Return [X, Y] of the center of cell containing provided text 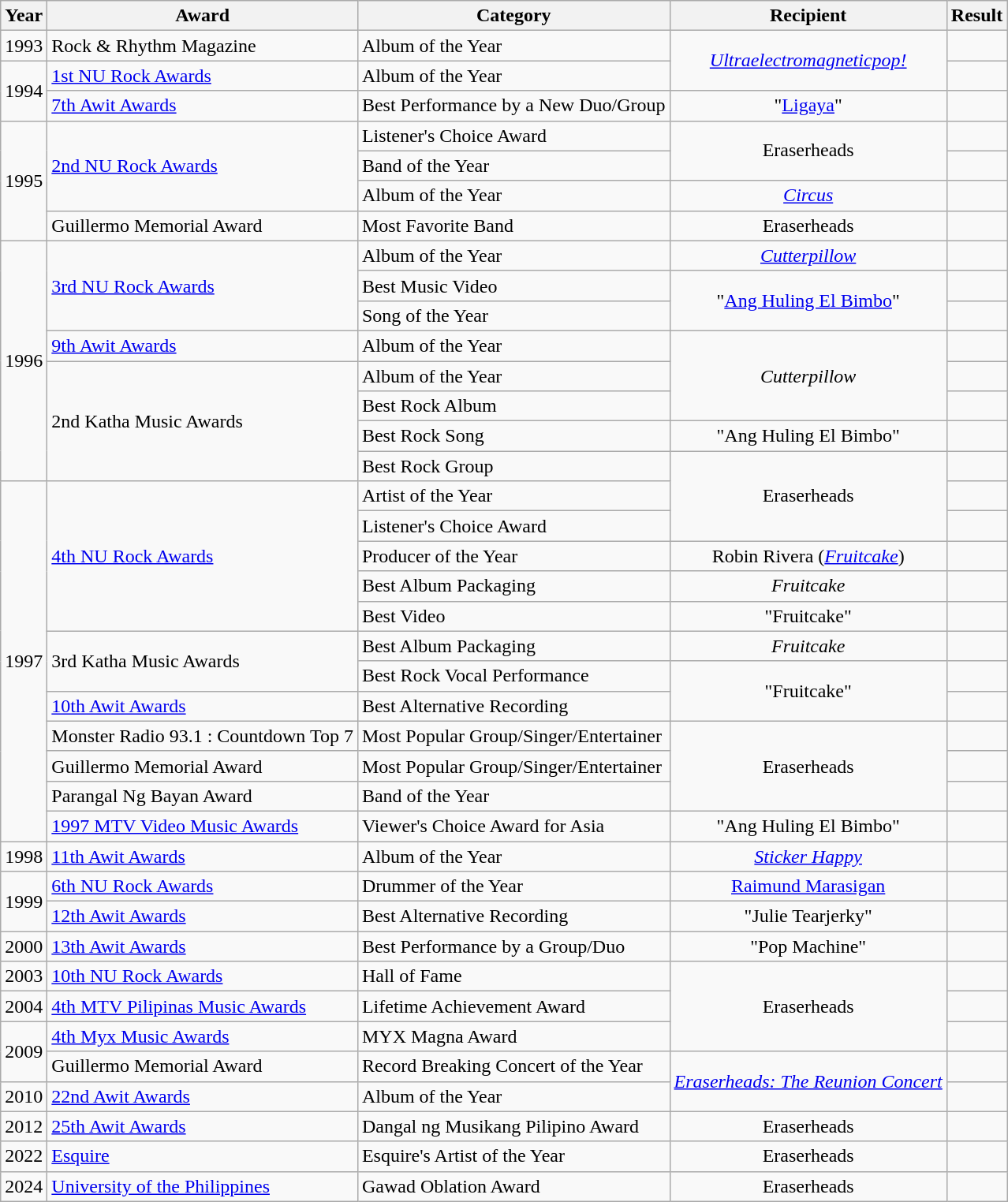
"Ligaya" [808, 106]
Award [203, 16]
2022 [24, 1156]
Parangal Ng Bayan Award [203, 796]
Circus [808, 196]
Year [24, 16]
Best Rock Vocal Performance [513, 676]
Sticker Happy [808, 856]
1999 [24, 901]
9th Awit Awards [203, 345]
25th Awit Awards [203, 1126]
10th NU Rock Awards [203, 976]
Robin Rivera (Fruitcake) [808, 556]
Best Video [513, 616]
2nd Katha Music Awards [203, 421]
1st NU Rock Awards [203, 76]
2009 [24, 1051]
Gawad Oblation Award [513, 1186]
Result [976, 16]
7th Awit Awards [203, 106]
Recipient [808, 16]
Best Performance by a Group/Duo [513, 946]
Best Performance by a New Duo/Group [513, 106]
Artist of the Year [513, 496]
Raimund Marasigan [808, 887]
2004 [24, 1006]
Hall of Fame [513, 976]
Esquire's Artist of the Year [513, 1156]
Rock & Rhythm Magazine [203, 46]
3rd NU Rock Awards [203, 286]
Drummer of the Year [513, 887]
3rd Katha Music Awards [203, 661]
22nd Awit Awards [203, 1096]
6th NU Rock Awards [203, 887]
Best Rock Group [513, 466]
1997 [24, 661]
1994 [24, 91]
13th Awit Awards [203, 946]
Best Rock Song [513, 436]
2024 [24, 1186]
1995 [24, 181]
4th NU Rock Awards [203, 556]
1993 [24, 46]
Best Rock Album [513, 406]
"Pop Machine" [808, 946]
Monster Radio 93.1 : Countdown Top 7 [203, 736]
Ultraelectromagneticpop! [808, 61]
University of the Philippines [203, 1186]
Song of the Year [513, 315]
1996 [24, 360]
Viewer's Choice Award for Asia [513, 826]
Lifetime Achievement Award [513, 1006]
2nd NU Rock Awards [203, 166]
Best Music Video [513, 286]
4th Myx Music Awards [203, 1036]
12th Awit Awards [203, 916]
Esquire [203, 1156]
4th MTV Pilipinas Music Awards [203, 1006]
Eraserheads: The Reunion Concert [808, 1081]
Most Favorite Band [513, 226]
11th Awit Awards [203, 856]
"Julie Tearjerky" [808, 916]
10th Awit Awards [203, 706]
2003 [24, 976]
2010 [24, 1096]
MYX Magna Award [513, 1036]
Producer of the Year [513, 556]
1998 [24, 856]
2000 [24, 946]
Dangal ng Musikang Pilipino Award [513, 1126]
2012 [24, 1126]
Category [513, 16]
Record Breaking Concert of the Year [513, 1066]
1997 MTV Video Music Awards [203, 826]
